For the text-containing cell, return its midpoint in (X, Y) coordinate format. 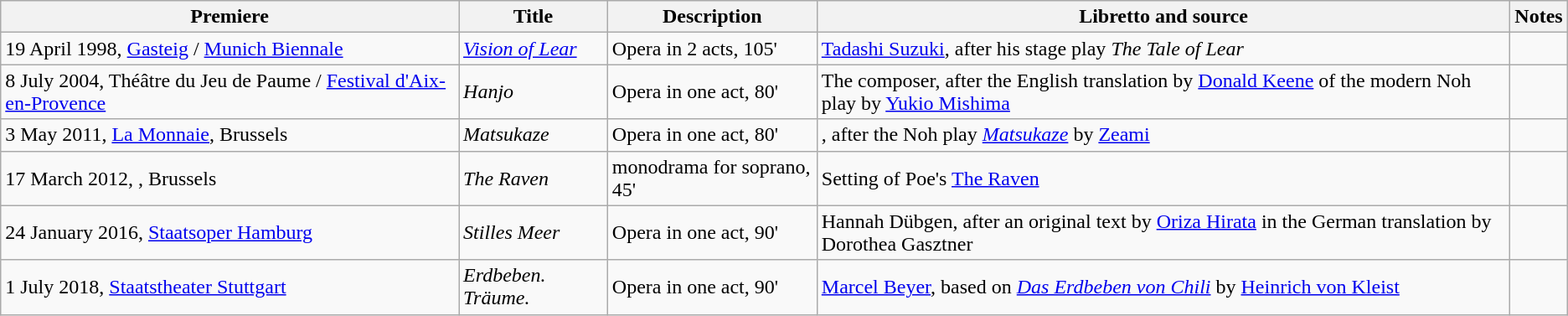
The Raven (534, 178)
Hannah Dübgen, after an original text by Oriza Hirata in the German translation by Dorothea Gasztner (1163, 233)
24 January 2016, Staatsoper Hamburg (230, 233)
Vision of Lear (534, 49)
Tadashi Suzuki, after his stage play The Tale of Lear (1163, 49)
Notes (1539, 17)
19 April 1998, Gasteig / Munich Biennale (230, 49)
Opera in 2 acts, 105' (712, 49)
Libretto and source (1163, 17)
, after the Noh play Matsukaze by Zeami (1163, 135)
Hanjo (534, 92)
Setting of Poe's The Raven (1163, 178)
8 July 2004, Théâtre du Jeu de Paume / Festival d'Aix-en-Provence (230, 92)
17 March 2012, , Brussels (230, 178)
Stilles Meer (534, 233)
monodrama for soprano, 45' (712, 178)
Marcel Beyer, based on Das Erdbeben von Chili by Heinrich von Kleist (1163, 287)
Title (534, 17)
Matsukaze (534, 135)
Erdbeben. Träume. (534, 287)
The composer, after the English translation by Donald Keene of the modern Noh play by Yukio Mishima (1163, 92)
Premiere (230, 17)
1 July 2018, Staatstheater Stuttgart (230, 287)
3 May 2011, La Monnaie, Brussels (230, 135)
Description (712, 17)
